Find where the given text appears and provide that cell's center as [x, y] coordinate. 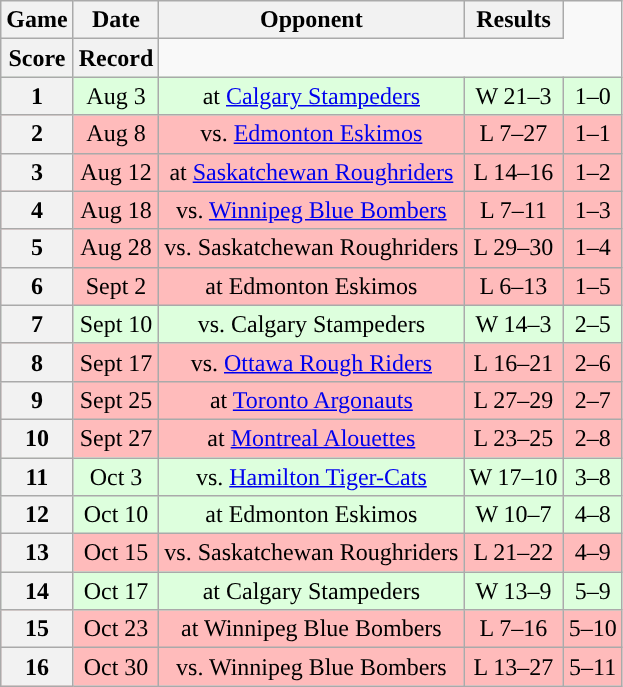
2–6 [592, 362]
L 21–22 [514, 553]
L 29–30 [514, 248]
6 [37, 286]
L 7–11 [514, 210]
Sept 2 [116, 286]
1–5 [592, 286]
vs. Hamilton Tiger-Cats [312, 477]
12 [37, 515]
at Montreal Alouettes [312, 438]
W 13–9 [514, 591]
W 14–3 [514, 324]
Game [37, 20]
at Saskatchewan Roughriders [312, 172]
Oct 15 [116, 553]
3–8 [592, 477]
2 [37, 134]
L 6–13 [514, 286]
Oct 3 [116, 477]
3 [37, 172]
Oct 10 [116, 515]
Sept 17 [116, 362]
16 [37, 667]
Sept 10 [116, 324]
9 [37, 400]
vs. Calgary Stampeders [312, 324]
L 23–25 [514, 438]
10 [37, 438]
at Toronto Argonauts [312, 400]
2–5 [592, 324]
Aug 3 [116, 96]
4–9 [592, 553]
L 13–27 [514, 667]
Oct 23 [116, 629]
Date [116, 20]
L 16–21 [514, 362]
5–11 [592, 667]
1–0 [592, 96]
W 21–3 [514, 96]
14 [37, 591]
5–9 [592, 591]
Oct 17 [116, 591]
4 [37, 210]
11 [37, 477]
15 [37, 629]
Oct 30 [116, 667]
Aug 12 [116, 172]
13 [37, 553]
Results [514, 20]
at Winnipeg Blue Bombers [312, 629]
W 17–10 [514, 477]
Aug 8 [116, 134]
L 14–16 [514, 172]
Sept 27 [116, 438]
1–3 [592, 210]
1–4 [592, 248]
1 [37, 96]
L 7–27 [514, 134]
vs. Ottawa Rough Riders [312, 362]
W 10–7 [514, 515]
Aug 28 [116, 248]
2–7 [592, 400]
1–2 [592, 172]
2–8 [592, 438]
L 27–29 [514, 400]
Score [37, 58]
L 7–16 [514, 629]
vs. Edmonton Eskimos [312, 134]
4–8 [592, 515]
Opponent [312, 20]
Record [116, 58]
1–1 [592, 134]
5 [37, 248]
Aug 18 [116, 210]
7 [37, 324]
8 [37, 362]
Sept 25 [116, 400]
5–10 [592, 629]
